Identify which cell holds the provided text, then report its (X, Y) central coordinate. 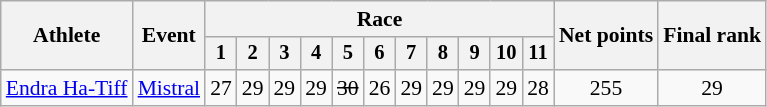
Event (169, 36)
6 (380, 54)
10 (506, 54)
Race (380, 19)
8 (443, 54)
30 (348, 88)
11 (538, 54)
1 (221, 54)
2 (253, 54)
27 (221, 88)
4 (316, 54)
Net points (606, 36)
9 (475, 54)
Athlete (67, 36)
5 (348, 54)
28 (538, 88)
3 (284, 54)
Endra Ha-Tiff (67, 88)
255 (606, 88)
26 (380, 88)
Mistral (169, 88)
7 (411, 54)
Final rank (712, 36)
